Extract the [X, Y] coordinate from the center of the cell holding the provided text.  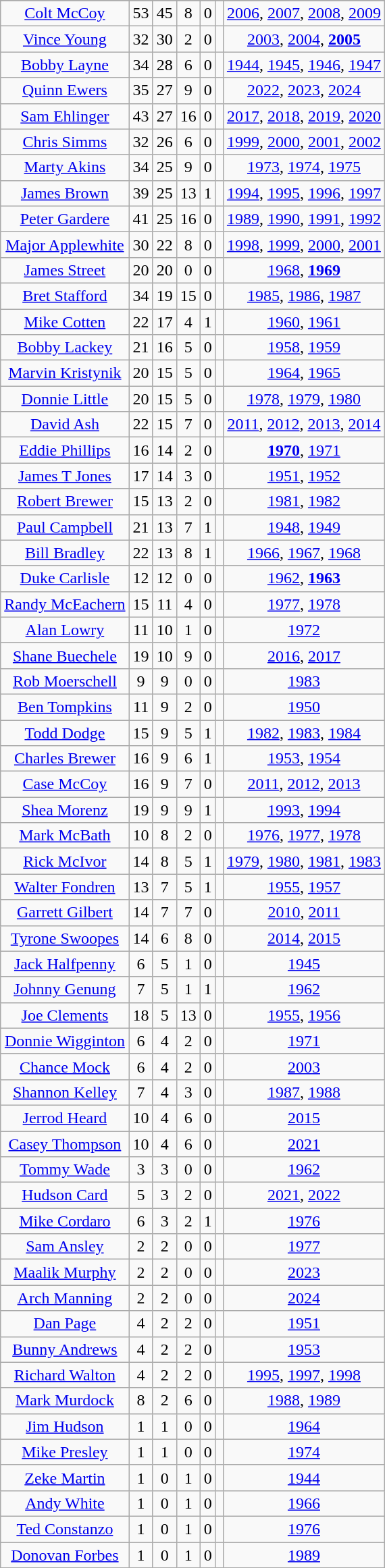
Sam Ehlinger [65, 116]
1974 [304, 1452]
2023 [304, 1272]
Quinn Ewers [65, 90]
Mike Cotten [65, 322]
James Street [65, 270]
1988, 1989 [304, 1401]
Casey Thompson [65, 1144]
1964, 1965 [304, 373]
Shane Buechele [65, 655]
Arch Manning [65, 1298]
1972 [304, 630]
2015 [304, 1118]
Richard Walton [65, 1375]
1962, 1963 [304, 578]
1966, 1967, 1968 [304, 553]
1964 [304, 1426]
Maalik Murphy [65, 1272]
26 [165, 142]
1970, 1971 [304, 450]
Bobby Layne [65, 65]
2011, 2012, 2013, 2014 [304, 425]
Mike Cordaro [65, 1221]
1982, 1983, 1984 [304, 732]
2014, 2015 [304, 938]
1951, 1952 [304, 476]
1987, 1988 [304, 1092]
1976, 1977, 1978 [304, 836]
1977, 1978 [304, 604]
Robert Brewer [65, 502]
Dan Page [65, 1324]
1989, 1990, 1991, 1992 [304, 219]
Mark Murdock [65, 1401]
2010, 2011 [304, 913]
2003 [304, 1066]
Donnie Little [65, 399]
Alan Lowry [65, 630]
53 [140, 13]
35 [140, 90]
Marvin Kristynik [65, 373]
Andy White [65, 1503]
1985, 1986, 1987 [304, 296]
2021 [304, 1144]
1994, 1995, 1996, 1997 [304, 193]
Garrett Gilbert [65, 913]
1958, 1959 [304, 348]
2011, 2012, 2013 [304, 784]
Charles Brewer [65, 759]
Randy McEachern [65, 604]
45 [165, 13]
Jack Halfpenny [65, 964]
1968, 1969 [304, 270]
1993, 1994 [304, 810]
Shea Morenz [65, 810]
Rob Moerschell [65, 681]
2022, 2023, 2024 [304, 90]
Johnny Genung [65, 990]
1944 [304, 1478]
2003, 2004, 2005 [304, 39]
Tommy Wade [65, 1170]
Ted Constanzo [65, 1529]
Marty Akins [65, 167]
1951 [304, 1324]
Donovan Forbes [65, 1555]
1960, 1961 [304, 322]
Colt McCoy [65, 13]
Shannon Kelley [65, 1092]
Jim Hudson [65, 1426]
1953, 1954 [304, 759]
Paul Campbell [65, 527]
Todd Dodge [65, 732]
1966 [304, 1503]
1973, 1974, 1975 [304, 167]
David Ash [65, 425]
Donnie Wigginton [65, 1041]
Mark McBath [65, 836]
1955, 1957 [304, 887]
Peter Gardere [65, 219]
1950 [304, 707]
1978, 1979, 1980 [304, 399]
1979, 1980, 1981, 1983 [304, 861]
Bill Bradley [65, 553]
18 [140, 1015]
1953 [304, 1349]
Eddie Phillips [65, 450]
Ben Tompkins [65, 707]
1944, 1945, 1946, 1947 [304, 65]
Tyrone Swoopes [65, 938]
28 [165, 65]
James Brown [65, 193]
1983 [304, 681]
Zeke Martin [65, 1478]
1999, 2000, 2001, 2002 [304, 142]
Rick McIvor [65, 861]
1948, 1949 [304, 527]
2017, 2018, 2019, 2020 [304, 116]
1998, 1999, 2000, 2001 [304, 244]
Mike Presley [65, 1452]
Chance Mock [65, 1066]
Chris Simms [65, 142]
2024 [304, 1298]
1955, 1956 [304, 1015]
Sam Ansley [65, 1247]
James T Jones [65, 476]
1981, 1982 [304, 502]
Hudson Card [65, 1195]
Major Applewhite [65, 244]
Joe Clements [65, 1015]
Case McCoy [65, 784]
Duke Carlisle [65, 578]
41 [140, 219]
1995, 1997, 1998 [304, 1375]
Bobby Lackey [65, 348]
Walter Fondren [65, 887]
2021, 2022 [304, 1195]
1945 [304, 964]
Jerrod Heard [65, 1118]
39 [140, 193]
2006, 2007, 2008, 2009 [304, 13]
1971 [304, 1041]
Bret Stafford [65, 296]
1989 [304, 1555]
Vince Young [65, 39]
2016, 2017 [304, 655]
43 [140, 116]
Bunny Andrews [65, 1349]
1977 [304, 1247]
